Locate the cell with the specified text and output its (X, Y) center coordinate. 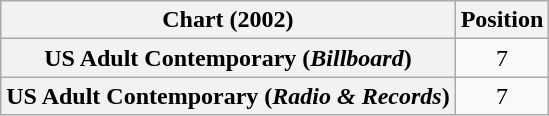
US Adult Contemporary (Radio & Records) (228, 96)
Chart (2002) (228, 20)
US Adult Contemporary (Billboard) (228, 58)
Position (502, 20)
